Find where the given text appears and provide that cell's center as (x, y) coordinate. 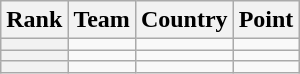
Rank (34, 20)
Team (102, 20)
Country (184, 20)
Point (266, 20)
